Extract the (x, y) coordinate from the center of the cell holding the provided text.  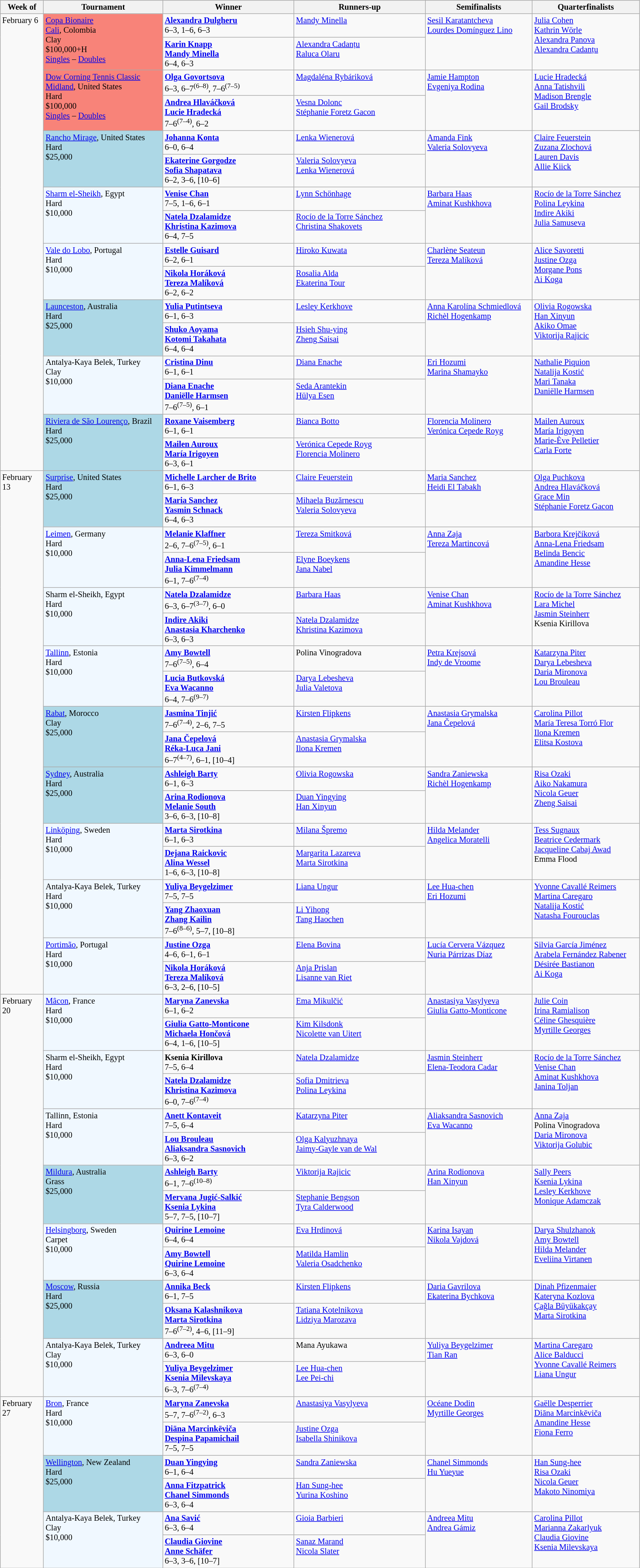
Elena Bovina (360, 949)
Cristina Dinu 6–1, 6–1 (229, 367)
Yuliya Beygelzimer Ksenia Milevskaya 6–3, 7–6(7–4) (229, 1379)
Stephanie Bengson Tyra Calderwood (360, 1207)
February 13 (22, 732)
Winner (229, 7)
Chanel Simmonds Hu Yueyue (479, 1484)
Arina Rodionova Melanie South 3–6, 6–3, [10–8] (229, 807)
Lee Hua-chen Lee Pei-chi (360, 1379)
Darya Shulzhanok Amy Bowtell Hilda Melander Eveliina Virtanen (586, 1252)
Jasmin Steinherr Elena-Teodora Cadar (479, 1080)
Barbara Haas Aminat Kushkhova (479, 215)
Hsieh Shu-ying Zheng Saisai (360, 339)
Melanie Klaffner 2–6, 7–6(7–5), 6–1 (229, 540)
Viktorija Rajicic (360, 1178)
Julia Cohen Kathrin Wörle Alexandra Panova Alexandra Cadanțu (586, 42)
Portimão, Portugal Hard $10,000 (103, 966)
Semifinalists (479, 7)
Claire Feuerstein (360, 482)
Anna-Lena Friedsam Julia Kimmelmann 6–1, 7–6(7–4) (229, 570)
Mandy Minella (360, 25)
Charlène Seateun Tereza Malíková (479, 272)
Liana Ungur (360, 891)
Michelle Larcher de Brito 6–1, 6–3 (229, 482)
Ekaterine Gorgodze Sofia Shapatava 6–2, 3–6, [10–6] (229, 170)
Gaëlle Desperrier Diāna Marcinkēviča Amandine Hesse Fiona Ferro (586, 1426)
Anja Prislan Lisanne van Riet (360, 978)
February 27 (22, 1482)
Olivia Rogowska Han Xinyun Akiko Omae Viktorija Rajicic (586, 327)
Li Yihong Tang Haochen (360, 920)
Milana Špremo (360, 835)
Shuko Aoyama Kotomi Takahata 6–4, 6–4 (229, 339)
Anna Zaja Polina Vinogradova Daria Mironova Viktorija Golubic (586, 1137)
Natela Dzalamidze Khristina Kazimova (360, 629)
Indire Akiki Anastasia Kharchenko 6–3, 6–3 (229, 629)
Matilda Hamlin Valeria Osadchenko (360, 1263)
Aliaksandra Sasnovich Eva Wacanno (479, 1137)
Surprise, United States Hard $25,000 (103, 499)
Yang Zhaoxuan Zhang Kailin 7–6(8–6), 5–7, [10–8] (229, 920)
Sofia Dmitrieva Polina Leykina (360, 1092)
Barbara Haas (360, 600)
Olivia Rogowska (360, 779)
Katarzyna Piter (360, 1120)
Moscow, Russia Hard $25,000 (103, 1309)
Maria Sanchez Yasmin Schnack 6–4, 6–3 (229, 510)
Hilda Melander Angelica Moratelli (479, 851)
Amy Bowtell 7–6(7–5), 6–4 (229, 659)
Copa Bionaire Cali, Colombia Clay $100,000+H Singles – Doubles (103, 42)
February 20 (22, 1195)
Karina Isayan Nikola Vajdová (479, 1252)
Sesil Karatantcheva Lourdes Domínguez Lino (479, 42)
Anastasia Grymalska Ilona Kremen (360, 749)
Olga Govortsova 6–3, 6–7(6–8), 7–6(7–5) (229, 82)
Ashleigh Barty 6–1, 7–6(10–8) (229, 1178)
Olga Kalyuzhnaya Jaimy-Gayle van de Wal (360, 1149)
Andreea Mitu 6–3, 6–0 (229, 1350)
Yulia Putintseva 6–1, 6–3 (229, 311)
Rocío de la Torre Sánchez Polina Leykina Indire Akiki Julia Samuseva (586, 215)
Alexandra Dulgheru 6–3, 1–6, 6–3 (229, 25)
Mildura, Australia Grass $25,000 (103, 1194)
Rabat, Morocco Clay $25,000 (103, 737)
Julie Coin Irina Ramialison Céline Ghesquière Myrtille Georges (586, 1022)
February 6 (22, 242)
Eva Hrdinová (360, 1235)
Natela Dzalamidze Khristina Kazimova 6–0, 7–6(7–4) (229, 1092)
Mailen Auroux María Irigoyen 6–3, 6–1 (229, 454)
Riviera de São Lourenço, Brazil Hard $25,000 (103, 442)
Anna Karolína Schmiedlová Richèl Hogenkamp (479, 327)
Han Sung-hee Yurina Koshino (360, 1495)
Roxane Vaisemberg 6–1, 6–1 (229, 426)
Anastasia Grymalska Jana Čepelová (479, 737)
Lucía Cervera Vázquez Nuria Párrizas Díaz (479, 966)
Ana Savić 6–3, 6–4 (229, 1523)
Natela Dzalamidze 6–3, 6–7(3–7), 6–0 (229, 600)
Sydney, Australia Hard $25,000 (103, 795)
Venise Chan 7–5, 1–6, 6–1 (229, 199)
Carolina Pillot Marianna Zakarlyuk Claudia Giovine Ksenia Milevskaya (586, 1539)
Mailen Auroux María Irigoyen Marie-Ève Pelletier Carla Forte (586, 442)
Justine Ozga Isabella Shinikova (360, 1439)
Rocío de la Torre Sánchez Venise Chan Aminat Kushkhova Janina Toljan (586, 1080)
Venise Chan Aminat Kushkhova (479, 617)
Leimen, Germany Hard $10,000 (103, 557)
Vesna Dolonc Stéphanie Foretz Gacon (360, 113)
Petra Krejsová Indy de Vroome (479, 676)
Yuliya Beygelzimer Tian Ran (479, 1367)
Eri Hozumi Marina Shamayko (479, 385)
Florencia Molinero Verónica Cepede Royg (479, 442)
Maryna Zanevska 5–7, 7–6(7–2), 6–3 (229, 1409)
Bron, France Hard $10,000 (103, 1426)
Sandra Zaniewska Richèl Hogenkamp (479, 795)
Anastasiya Vasylyeva Giulia Gatto-Monticone (479, 1022)
Natela Dzalamidze (360, 1062)
Maryna Zanevska 6–1, 6–2 (229, 1006)
Elyne Boeykens Jana Nabel (360, 570)
Seda Arantekin Hülya Esen (360, 397)
Anett Kontaveit 7–5, 6–4 (229, 1120)
Claudia Giovine Anne Schäfer 6–3, 3–6, [10–7] (229, 1551)
Lesley Kerkhove (360, 311)
Magdaléna Rybáriková (360, 82)
Nikola Horáková Tereza Malíková 6–3, 2–6, [10–5] (229, 978)
Andrea Hlaváčková Lucie Hradecká 7–6(7–4), 6–2 (229, 113)
Diāna Marcinkēviča Despina Papamichail 7–5, 7–5 (229, 1439)
Barbora Krejčíková Anna-Lena Friedsam Belinda Bencic Amandine Hesse (586, 557)
Lynn Schönhage (360, 199)
Natela Dzalamidze Khristina Kazimova 6–4, 7–5 (229, 227)
Duan Yingying Han Xinyun (360, 807)
Carolina Pillot María Teresa Torró Flor Ilona Kremen Elitsa Kostova (586, 737)
Lenka Wienerová (360, 142)
Alice Savoretti Justine Ozga Morgane Pons Ai Koga (586, 272)
Quarterfinalists (586, 7)
Maria Sanchez Heidi El Tabakh (479, 499)
Lou Brouleau Aliaksandra Sasnovich 6–3, 6–2 (229, 1149)
Anna Fitzpatrick Chanel Simmonds 6–3, 6–4 (229, 1495)
Yuliya Beygelzimer 7–5, 7–5 (229, 891)
Dinah Pfizenmaier Kateryna Kozlova Çağla Büyükakçay Marta Sirotkina (586, 1309)
Kim Kilsdonk Nicolette van Uitert (360, 1034)
Tournament (103, 7)
Gioia Barbieri (360, 1523)
Estelle Guisard 6–2, 6–1 (229, 255)
Ashleigh Barty 6–1, 6–3 (229, 779)
Jamie Hampton Evgeniya Rodina (479, 100)
Jana Čepelová Réka-Luca Jani 6–7(4–7), 6–1, [10–4] (229, 749)
Mana Ayukawa (360, 1350)
Diana Enache Daniëlle Harmsen 7–6(7–5), 6–1 (229, 397)
Quirine Lemoine 6–4, 6–4 (229, 1235)
Lucia Butkovská Eva Wacanno 6–4, 7–6(9–7) (229, 688)
Vale do Lobo, Portugal Hard $10,000 (103, 272)
Daria Gavrilova Ekaterina Bychkova (479, 1309)
Lee Hua-chen Eri Hozumi (479, 909)
Dejana Raickovic Alina Wessel 1–6, 6–3, [10–8] (229, 863)
Sandra Zaniewska (360, 1467)
Oksana Kalashnikova Marta Sirotkina 7–6(7–2), 4–6, [11–9] (229, 1320)
Annika Beck 6–1, 7–5 (229, 1292)
Darya Lebesheva Julia Valetova (360, 688)
Bianca Botto (360, 426)
Valeria Solovyeva Lenka Wienerová (360, 170)
Mihaela Buzărnescu Valeria Solovyeva (360, 510)
Mervana Jugić-Salkić Ksenia Lykina 5–7, 7–5, [10–7] (229, 1207)
Risa Ozaki Aiko Nakamura Nicola Geuer Zheng Saisai (586, 795)
Lucie Hradecká Anna Tatishvili Madison Brengle Gail Brodsky (586, 100)
Tereza Smitková (360, 540)
Yvonne Cavallé Reimers Martina Caregaro Natalija Kostić Natasha Fourouclas (586, 909)
Tess Sugnaux Beatrice Cedermark Jacqueline Cabaj Awad Emma Flood (586, 851)
Launceston, Australia Hard $25,000 (103, 327)
Justine Ozga 4–6, 6–1, 6–1 (229, 949)
Karin Knapp Mandy Minella 6–4, 6–3 (229, 54)
Verónica Cepede Royg Florencia Molinero (360, 454)
Katarzyna Piter Darya Lebesheva Daria Mironova Lou Brouleau (586, 676)
Sanaz Marand Nicola Slater (360, 1551)
Wellington, New Zealand Hard $25,000 (103, 1484)
Rosalia Alda Ekaterina Tour (360, 283)
Martina Caregaro Alice Balducci Yvonne Cavallé Reimers Liana Ungur (586, 1367)
Polina Vinogradova (360, 659)
Arina Rodionova Han Xinyun (479, 1194)
Marta Sirotkina 6–1, 6–3 (229, 835)
Sally Peers Ksenia Lykina Lesley Kerkhove Monique Adamczak (586, 1194)
Claire Feuerstein Zuzana Zlochová Lauren Davis Allie Kiick (586, 158)
Andreea Mitu Andrea Gámiz (479, 1539)
Océane Dodin Myrtille Georges (479, 1426)
Duan Yingying 6–1, 6–4 (229, 1467)
Mâcon, France Hard $10,000 (103, 1022)
Rocío de la Torre Sánchez Christina Shakovets (360, 227)
Han Sung-hee Risa Ozaki Nicola Geuer Makoto Ninomiya (586, 1484)
Week of (22, 7)
Ksenia Kirillova 7–5, 6–4 (229, 1062)
Hiroko Kuwata (360, 255)
Nikola Horáková Tereza Malíková 6–2, 6–2 (229, 283)
Linköping, Sweden Hard $10,000 (103, 851)
Rancho Mirage, United States Hard $25,000 (103, 158)
Jasmina Tinjić 7–6(7–4), 2–6, 7–5 (229, 719)
Johanna Konta 6–0, 6–4 (229, 142)
Margarita Lazareva Marta Sirotkina (360, 863)
Amanda Fink Valeria Solovyeva (479, 158)
Antalya-Kaya Belek, Turkey Hard $10,000 (103, 909)
Rocío de la Torre Sánchez Lara Michel Jasmin Steinherr Ksenia Kirillova (586, 617)
Amy Bowtell Quirine Lemoine 6–3, 6–4 (229, 1263)
Anastasiya Vasylyeva (360, 1409)
Alexandra Cadanțu Raluca Olaru (360, 54)
Ema Mikulčić (360, 1006)
Olga Puchkova Andrea Hlaváčková Grace Min Stéphanie Foretz Gacon (586, 499)
Silvia García Jiménez Arabela Fernández Rabener Désirée Bastianon Ai Koga (586, 966)
Runners-up (360, 7)
Anna Zaja Tereza Martincová (479, 557)
Giulia Gatto-Monticone Michaela Hončová 6–4, 1–6, [10–5] (229, 1034)
Nathalie Piquion Natalija Kostić Mari Tanaka Daniëlle Harmsen (586, 385)
Diana Enache (360, 367)
Dow Corning Tennis Classic Midland, United States Hard $100,000 Singles – Doubles (103, 100)
Helsingborg, Sweden Carpet $10,000 (103, 1252)
Tatiana Kotelnikova Lidziya Marozava (360, 1320)
